Capture the cell that displays the provided text and extract its (X, Y) central coordinate. 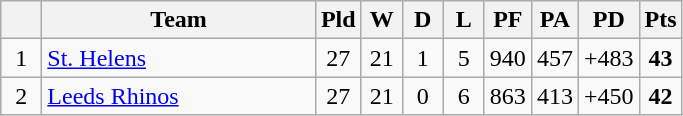
6 (464, 96)
L (464, 20)
2 (22, 96)
PD (608, 20)
PA (554, 20)
42 (660, 96)
413 (554, 96)
457 (554, 58)
940 (508, 58)
Leeds Rhinos (179, 96)
863 (508, 96)
Pld (338, 20)
Team (179, 20)
0 (422, 96)
+450 (608, 96)
+483 (608, 58)
Pts (660, 20)
5 (464, 58)
D (422, 20)
43 (660, 58)
PF (508, 20)
W (382, 20)
St. Helens (179, 58)
